Locate the cell with the specified text and output its (X, Y) center coordinate. 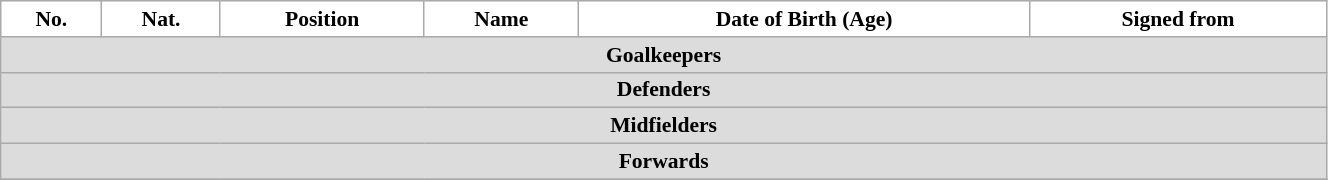
Defenders (664, 90)
Forwards (664, 162)
Signed from (1178, 19)
Date of Birth (Age) (804, 19)
Midfielders (664, 126)
No. (52, 19)
Name (502, 19)
Nat. (161, 19)
Goalkeepers (664, 55)
Position (322, 19)
